From the cell containing the given text, extract its center point as (x, y) coordinate. 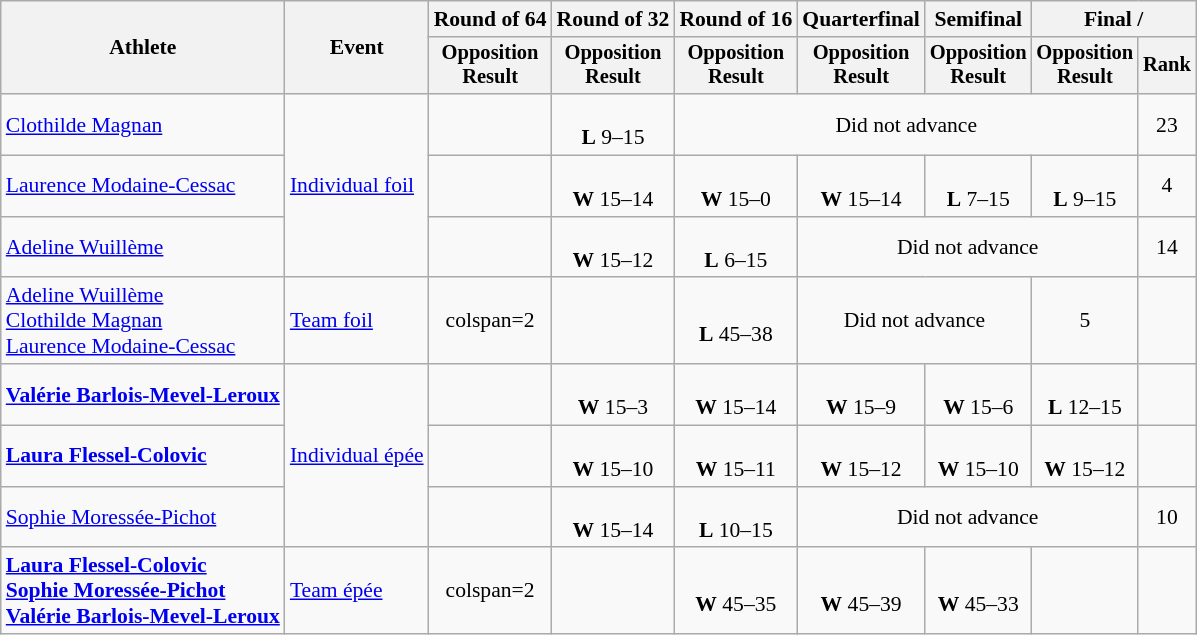
Adeline Wuillème (143, 248)
Team épée (357, 592)
Laurence Modaine-Cessac (143, 186)
10 (1167, 518)
Individual foil (357, 186)
Rank (1167, 66)
5 (1086, 322)
Team foil (357, 322)
W 15–11 (736, 456)
Valérie Barlois-Mevel-Leroux (143, 394)
W 15–3 (614, 394)
Round of 16 (736, 19)
W 45–35 (736, 592)
Final / (1114, 19)
Individual épée (357, 456)
L 12–15 (1086, 394)
W 45–33 (978, 592)
L 7–15 (978, 186)
Laura Flessel-Colovic (143, 456)
W 45–39 (861, 592)
14 (1167, 248)
Clothilde Magnan (143, 124)
Round of 64 (490, 19)
L 45–38 (736, 322)
23 (1167, 124)
Semifinal (978, 19)
Sophie Moressée-Pichot (143, 518)
L 6–15 (736, 248)
L 10–15 (736, 518)
W 15–0 (736, 186)
W 15–9 (861, 394)
Event (357, 48)
Quarterfinal (861, 19)
Adeline WuillèmeClothilde MagnanLaurence Modaine-Cessac (143, 322)
Athlete (143, 48)
Round of 32 (614, 19)
4 (1167, 186)
Laura Flessel-ColovicSophie Moressée-PichotValérie Barlois-Mevel-Leroux (143, 592)
W 15–6 (978, 394)
